Extract the [X, Y] coordinate from the center of the cell holding the provided text.  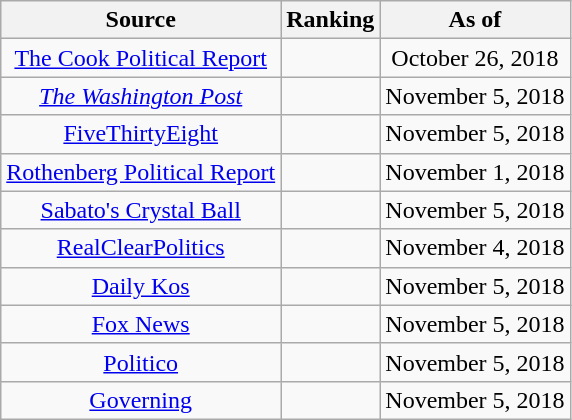
Daily Kos [141, 286]
November 4, 2018 [475, 248]
RealClearPolitics [141, 248]
As of [475, 20]
October 26, 2018 [475, 58]
November 1, 2018 [475, 172]
Fox News [141, 324]
The Cook Political Report [141, 58]
FiveThirtyEight [141, 134]
Rothenberg Political Report [141, 172]
Politico [141, 362]
Source [141, 20]
Ranking [330, 20]
Governing [141, 400]
The Washington Post [141, 96]
Sabato's Crystal Ball [141, 210]
